Scan for the cell matching the given text and deliver its [X, Y] coordinate at center. 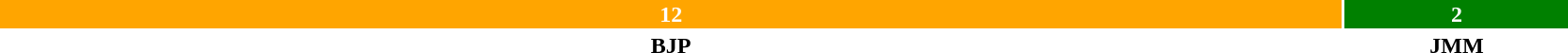
12 [671, 14]
2 [1457, 14]
